Extract the (x, y) coordinate from the center of the cell holding the provided text.  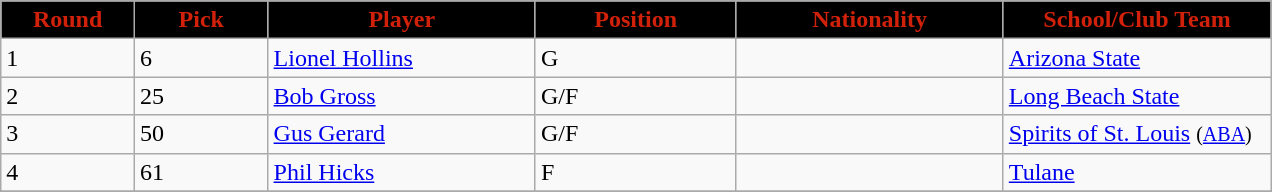
1 (68, 58)
Arizona State (1136, 58)
Spirits of St. Louis (ABA) (1136, 134)
G (636, 58)
School/Club Team (1136, 20)
Lionel Hollins (402, 58)
61 (201, 172)
4 (68, 172)
Tulane (1136, 172)
Player (402, 20)
Round (68, 20)
Bob Gross (402, 96)
2 (68, 96)
Gus Gerard (402, 134)
50 (201, 134)
3 (68, 134)
F (636, 172)
Nationality (870, 20)
Pick (201, 20)
6 (201, 58)
Long Beach State (1136, 96)
Phil Hicks (402, 172)
25 (201, 96)
Position (636, 20)
